Determine the [X, Y] coordinate at the center of the cell enclosing the given text.  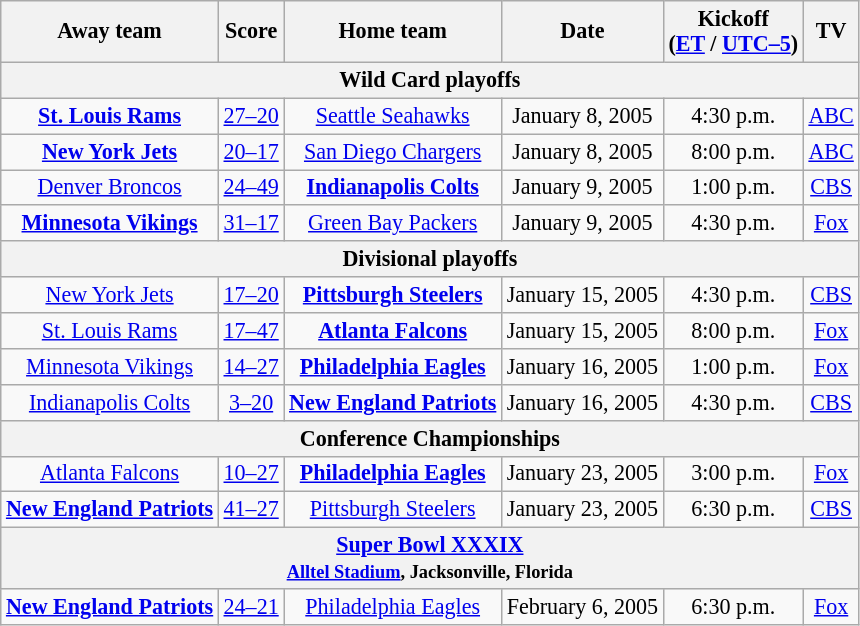
Super Bowl XXXIXAlltel Stadium, Jacksonville, Florida [430, 558]
24–49 [251, 187]
Divisional playoffs [430, 259]
Green Bay Packers [393, 223]
Denver Broncos [110, 187]
3–20 [251, 402]
February 6, 2005 [582, 607]
27–20 [251, 116]
17–47 [251, 330]
Home team [393, 30]
3:00 p.m. [733, 474]
41–27 [251, 510]
Seattle Seahawks [393, 116]
24–21 [251, 607]
Score [251, 30]
10–27 [251, 474]
20–17 [251, 151]
14–27 [251, 366]
San Diego Chargers [393, 151]
17–20 [251, 295]
Kickoff(ET / UTC–5) [733, 30]
TV [831, 30]
Away team [110, 30]
Date [582, 30]
31–17 [251, 223]
Conference Championships [430, 438]
Wild Card playoffs [430, 80]
